Determine the (x, y) coordinate at the center of the cell enclosing the given text.  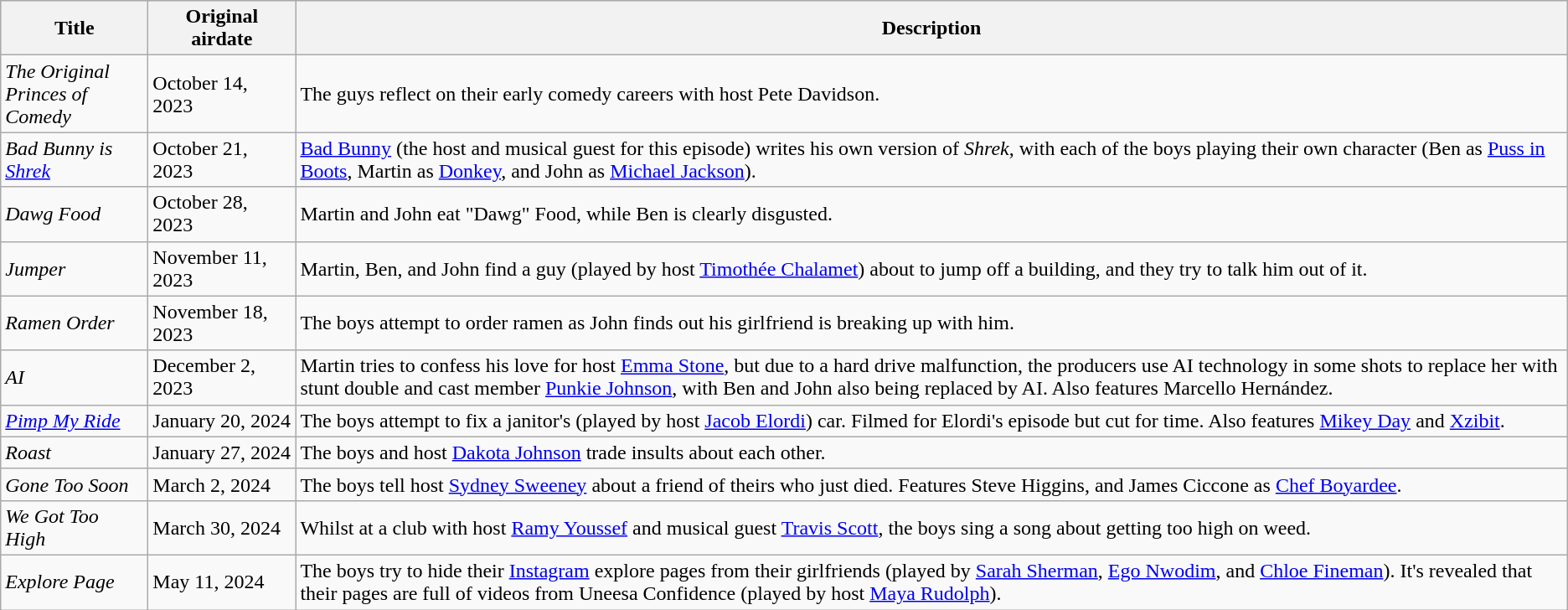
May 11, 2024 (222, 582)
January 27, 2024 (222, 452)
December 2, 2023 (222, 377)
Jumper (75, 268)
Original airdate (222, 28)
The boys tell host Sydney Sweeney about a friend of theirs who just died. Features Steve Higgins, and James Ciccone as Chef Boyardee. (931, 484)
March 30, 2024 (222, 528)
Gone Too Soon (75, 484)
January 20, 2024 (222, 421)
The Original Princes of Comedy (75, 94)
The boys and host Dakota Johnson trade insults about each other. (931, 452)
Description (931, 28)
Roast (75, 452)
AI (75, 377)
The guys reflect on their early comedy careers with host Pete Davidson. (931, 94)
October 14, 2023 (222, 94)
Martin, Ben, and John find a guy (played by host Timothée Chalamet) about to jump off a building, and they try to talk him out of it. (931, 268)
Title (75, 28)
Martin and John eat "Dawg" Food, while Ben is clearly disgusted. (931, 215)
Bad Bunny is Shrek (75, 159)
March 2, 2024 (222, 484)
We Got Too High (75, 528)
Whilst at a club with host Ramy Youssef and musical guest Travis Scott, the boys sing a song about getting too high on weed. (931, 528)
November 18, 2023 (222, 323)
The boys attempt to order ramen as John finds out his girlfriend is breaking up with him. (931, 323)
Explore Page (75, 582)
Pimp My Ride (75, 421)
Dawg Food (75, 215)
November 11, 2023 (222, 268)
Ramen Order (75, 323)
October 21, 2023 (222, 159)
October 28, 2023 (222, 215)
